Return [X, Y] of the center of cell containing provided text 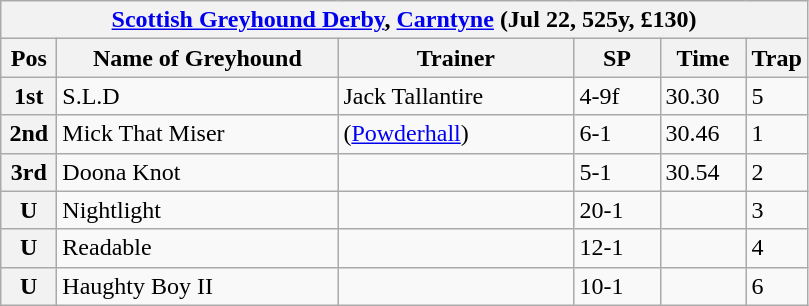
Pos [29, 58]
3rd [29, 172]
SP [617, 58]
6-1 [617, 134]
1 [776, 134]
3 [776, 210]
5-1 [617, 172]
Scottish Greyhound Derby, Carntyne (Jul 22, 525y, £130) [404, 20]
4-9f [617, 96]
20-1 [617, 210]
Mick That Miser [198, 134]
30.54 [703, 172]
Trainer [456, 58]
S.L.D [198, 96]
6 [776, 286]
5 [776, 96]
4 [776, 248]
Trap [776, 58]
Doona Knot [198, 172]
Nightlight [198, 210]
30.30 [703, 96]
Jack Tallantire [456, 96]
30.46 [703, 134]
10-1 [617, 286]
1st [29, 96]
Name of Greyhound [198, 58]
(Powderhall) [456, 134]
Readable [198, 248]
Time [703, 58]
Haughty Boy II [198, 286]
2 [776, 172]
12-1 [617, 248]
2nd [29, 134]
